For the text-containing cell, return its midpoint in [x, y] coordinate format. 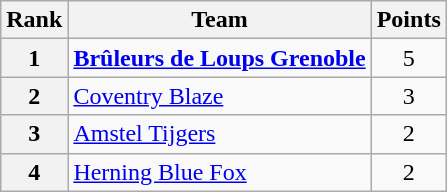
Amstel Tijgers [220, 134]
Team [220, 20]
Rank [34, 20]
Brûleurs de Loups Grenoble [220, 58]
1 [34, 58]
Coventry Blaze [220, 96]
4 [34, 172]
Herning Blue Fox [220, 172]
Points [408, 20]
5 [408, 58]
